Pinpoint the cell where the given text exists, returning its (x, y) midpoint coordinate. 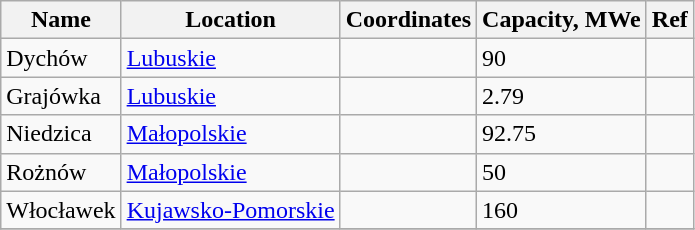
Capacity, MWe (562, 20)
Kujawsko-Pomorskie (230, 210)
92.75 (562, 134)
90 (562, 58)
Niedzica (61, 134)
Ref (670, 20)
160 (562, 210)
Grajówka (61, 96)
Dychów (61, 58)
Location (230, 20)
Coordinates (408, 20)
Włocławek (61, 210)
Name (61, 20)
50 (562, 172)
2.79 (562, 96)
Rożnów (61, 172)
